Capture the cell that displays the provided text and extract its (X, Y) central coordinate. 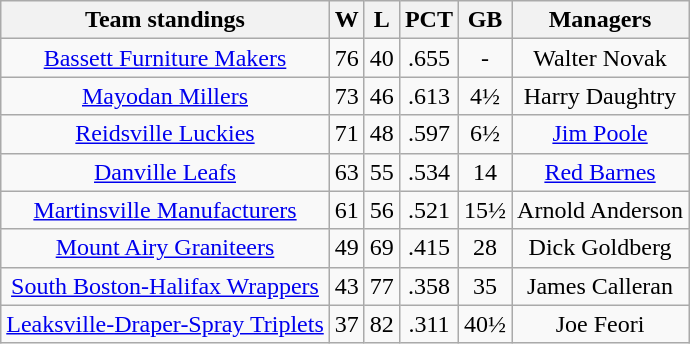
40½ (484, 324)
Martinsville Manufacturers (166, 210)
.415 (428, 248)
14 (484, 172)
69 (382, 248)
37 (346, 324)
.521 (428, 210)
.534 (428, 172)
James Calleran (600, 286)
43 (346, 286)
Joe Feori (600, 324)
Mayodan Millers (166, 96)
.358 (428, 286)
Dick Goldberg (600, 248)
56 (382, 210)
55 (382, 172)
73 (346, 96)
.597 (428, 134)
46 (382, 96)
48 (382, 134)
4½ (484, 96)
.311 (428, 324)
GB (484, 20)
35 (484, 286)
Mount Airy Graniteers (166, 248)
40 (382, 58)
Team standings (166, 20)
Harry Daughtry (600, 96)
15½ (484, 210)
Arnold Anderson (600, 210)
.613 (428, 96)
49 (346, 248)
63 (346, 172)
L (382, 20)
Bassett Furniture Makers (166, 58)
Walter Novak (600, 58)
PCT (428, 20)
Managers (600, 20)
71 (346, 134)
- (484, 58)
Leaksville-Draper-Spray Triplets (166, 324)
Danville Leafs (166, 172)
South Boston-Halifax Wrappers (166, 286)
82 (382, 324)
28 (484, 248)
W (346, 20)
61 (346, 210)
Jim Poole (600, 134)
76 (346, 58)
6½ (484, 134)
Red Barnes (600, 172)
Reidsville Luckies (166, 134)
77 (382, 286)
.655 (428, 58)
